For the text-containing cell, return its midpoint in (x, y) coordinate format. 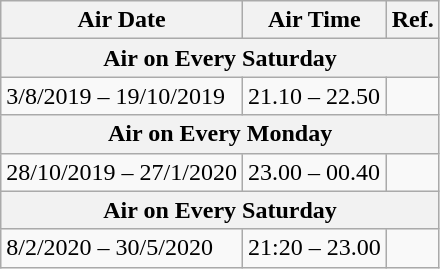
28/10/2019 – 27/1/2020 (122, 172)
3/8/2019 – 19/10/2019 (122, 96)
Air Date (122, 20)
Air on Every Monday (220, 134)
21:20 – 23.00 (314, 248)
21.10 – 22.50 (314, 96)
23.00 – 00.40 (314, 172)
Ref. (412, 20)
Air Time (314, 20)
8/2/2020 – 30/5/2020 (122, 248)
